Capture the cell that displays the provided text and extract its (X, Y) central coordinate. 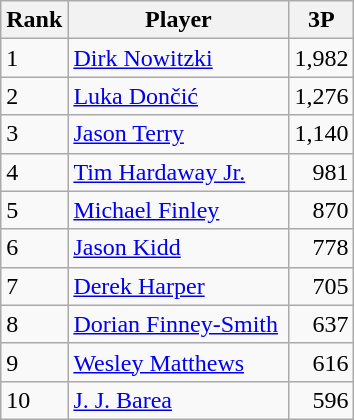
1,140 (322, 134)
3 (34, 134)
Michael Finley (178, 210)
Wesley Matthews (178, 362)
1 (34, 58)
Derek Harper (178, 286)
Jason Kidd (178, 248)
Player (178, 20)
J. J. Barea (178, 400)
596 (322, 400)
Rank (34, 20)
Tim Hardaway Jr. (178, 172)
4 (34, 172)
5 (34, 210)
Luka Dončić (178, 96)
1,982 (322, 58)
705 (322, 286)
6 (34, 248)
10 (34, 400)
Dirk Nowitzki (178, 58)
Jason Terry (178, 134)
Dorian Finney-Smith (178, 324)
2 (34, 96)
637 (322, 324)
7 (34, 286)
8 (34, 324)
981 (322, 172)
3P (322, 20)
1,276 (322, 96)
616 (322, 362)
9 (34, 362)
870 (322, 210)
778 (322, 248)
